Output the (x, y) coordinate of the center of the cell containing the given text.  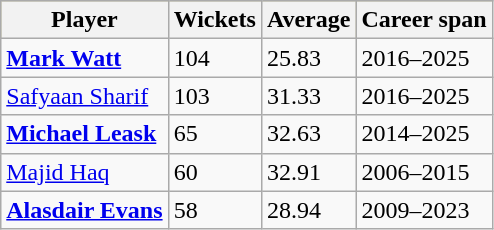
Alasdair Evans (84, 210)
32.63 (308, 134)
2014–2025 (424, 134)
Majid Haq (84, 172)
58 (214, 210)
Mark Watt (84, 58)
25.83 (308, 58)
Average (308, 20)
31.33 (308, 96)
Career span (424, 20)
Michael Leask (84, 134)
32.91 (308, 172)
103 (214, 96)
2009–2023 (424, 210)
Player (84, 20)
2006–2015 (424, 172)
60 (214, 172)
104 (214, 58)
65 (214, 134)
28.94 (308, 210)
Safyaan Sharif (84, 96)
Wickets (214, 20)
